Determine the (X, Y) coordinate at the center of the cell enclosing the given text.  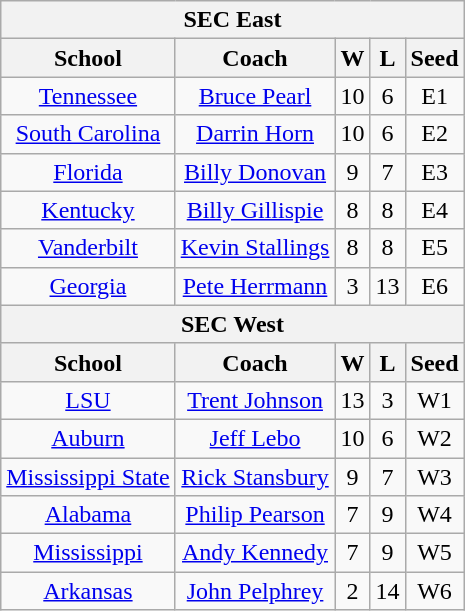
Tennessee (88, 96)
LSU (88, 400)
SEC East (232, 20)
Philip Pearson (255, 515)
2 (352, 591)
Andy Kennedy (255, 553)
Alabama (88, 515)
Billy Gillispie (255, 210)
South Carolina (88, 134)
Billy Donovan (255, 172)
E5 (434, 248)
Rick Stansbury (255, 477)
E4 (434, 210)
Mississippi State (88, 477)
Mississippi (88, 553)
Auburn (88, 438)
Darrin Horn (255, 134)
W5 (434, 553)
E6 (434, 286)
SEC West (232, 324)
E3 (434, 172)
Kentucky (88, 210)
W4 (434, 515)
Kevin Stallings (255, 248)
W3 (434, 477)
John Pelphrey (255, 591)
Vanderbilt (88, 248)
W1 (434, 400)
Trent Johnson (255, 400)
W2 (434, 438)
E2 (434, 134)
Florida (88, 172)
Georgia (88, 286)
W6 (434, 591)
Jeff Lebo (255, 438)
Pete Herrmann (255, 286)
Bruce Pearl (255, 96)
Arkansas (88, 591)
E1 (434, 96)
14 (388, 591)
